Pinpoint the cell where the given text exists, returning its [X, Y] midpoint coordinate. 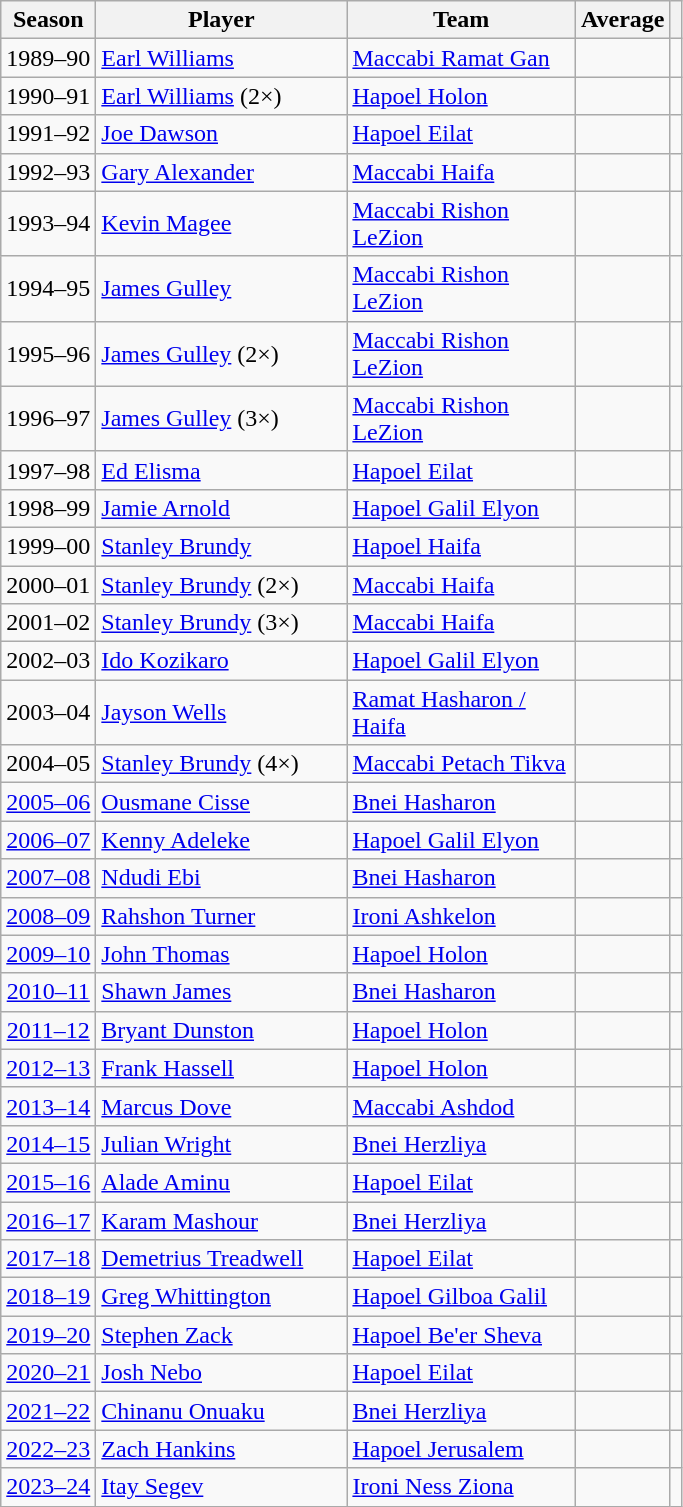
Stanley Brundy (3×) [222, 623]
1999–00 [48, 546]
Earl Williams (2×) [222, 96]
2023–24 [48, 1487]
Ido Kozikaro [222, 661]
Chinanu Onuaku [222, 1411]
2014–15 [48, 1144]
1993–94 [48, 224]
Marcus Dove [222, 1106]
Ndudi Ebi [222, 878]
Stanley Brundy [222, 546]
1991–92 [48, 134]
2003–04 [48, 712]
1992–93 [48, 172]
Greg Whittington [222, 1297]
Demetrius Treadwell [222, 1259]
Stephen Zack [222, 1335]
Rahshon Turner [222, 916]
1996–97 [48, 418]
Jayson Wells [222, 712]
2021–22 [48, 1411]
Team [462, 20]
2008–09 [48, 916]
2005–06 [48, 802]
Season [48, 20]
Hapoel Gilboa Galil [462, 1297]
2013–14 [48, 1106]
Ousmane Cisse [222, 802]
2022–23 [48, 1449]
1990–91 [48, 96]
1998–99 [48, 508]
Ramat Hasharon / Haifa [462, 712]
Karam Mashour [222, 1221]
1995–96 [48, 354]
Stanley Brundy (2×) [222, 585]
Kevin Magee [222, 224]
2012–13 [48, 1068]
2007–08 [48, 878]
Hapoel Haifa [462, 546]
Ed Elisma [222, 470]
2009–10 [48, 954]
James Gulley [222, 288]
Jamie Arnold [222, 508]
Gary Alexander [222, 172]
2004–05 [48, 764]
Maccabi Ashdod [462, 1106]
2006–07 [48, 840]
Zach Hankins [222, 1449]
Maccabi Ramat Gan [462, 58]
2001–02 [48, 623]
2011–12 [48, 1030]
Josh Nebo [222, 1373]
2019–20 [48, 1335]
2017–18 [48, 1259]
Maccabi Petach Tikva [462, 764]
Earl Williams [222, 58]
Frank Hassell [222, 1068]
James Gulley (3×) [222, 418]
2002–03 [48, 661]
Hapoel Be'er Sheva [462, 1335]
Ironi Ness Ziona [462, 1487]
2000–01 [48, 585]
John Thomas [222, 954]
Shawn James [222, 992]
Average [622, 20]
1989–90 [48, 58]
Ironi Ashkelon [462, 916]
Hapoel Jerusalem [462, 1449]
Itay Segev [222, 1487]
Player [222, 20]
2020–21 [48, 1373]
2018–19 [48, 1297]
Bryant Dunston [222, 1030]
James Gulley (2×) [222, 354]
Stanley Brundy (4×) [222, 764]
Kenny Adeleke [222, 840]
2016–17 [48, 1221]
Alade Aminu [222, 1182]
1994–95 [48, 288]
Joe Dawson [222, 134]
2015–16 [48, 1182]
2010–11 [48, 992]
1997–98 [48, 470]
Julian Wright [222, 1144]
